Detect which cell encompasses the target text, then output its [X, Y] center coordinate. 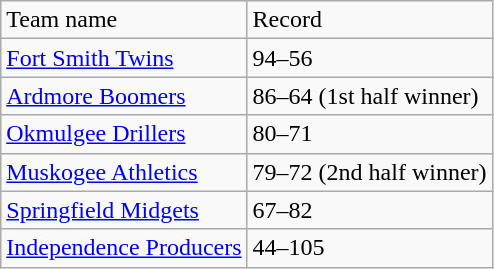
79–72 (2nd half winner) [370, 172]
Record [370, 20]
86–64 (1st half winner) [370, 96]
Springfield Midgets [124, 210]
Team name [124, 20]
Muskogee Athletics [124, 172]
44–105 [370, 248]
80–71 [370, 134]
67–82 [370, 210]
Independence Producers [124, 248]
94–56 [370, 58]
Okmulgee Drillers [124, 134]
Ardmore Boomers [124, 96]
Fort Smith Twins [124, 58]
